From the cell containing the given text, extract its center point as [x, y] coordinate. 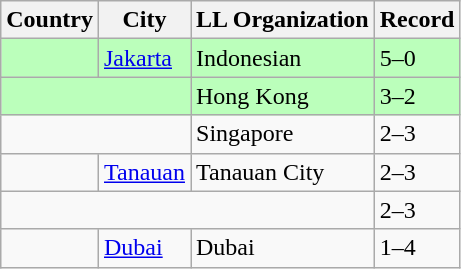
LL Organization [282, 20]
Country [50, 20]
City [144, 20]
3–2 [417, 96]
Hong Kong [282, 96]
Indonesian [282, 58]
5–0 [417, 58]
Tanauan City [282, 172]
1–4 [417, 248]
Record [417, 20]
Jakarta [144, 58]
Tanauan [144, 172]
Singapore [282, 134]
